Return the (X, Y) coordinate for the center point of the cell that contains the specified text.  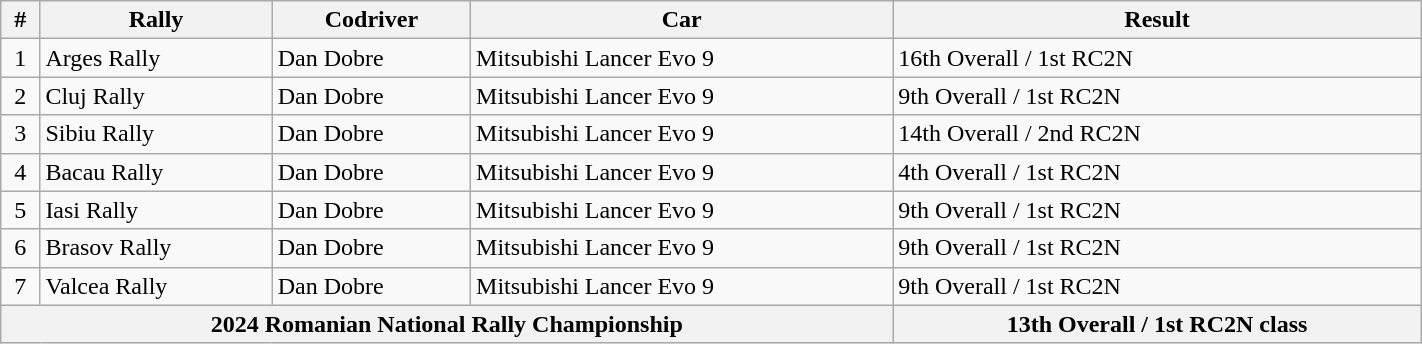
13th Overall / 1st RC2N class (1158, 324)
2024 Romanian National Rally Championship (447, 324)
7 (20, 286)
Result (1158, 20)
Rally (156, 20)
4th Overall / 1st RC2N (1158, 172)
6 (20, 248)
5 (20, 210)
Iasi Rally (156, 210)
4 (20, 172)
1 (20, 58)
16th Overall / 1st RC2N (1158, 58)
Valcea Rally (156, 286)
Codriver (371, 20)
Arges Rally (156, 58)
2 (20, 96)
Car (682, 20)
Cluj Rally (156, 96)
14th Overall / 2nd RC2N (1158, 134)
Sibiu Rally (156, 134)
# (20, 20)
3 (20, 134)
Brasov Rally (156, 248)
Bacau Rally (156, 172)
